From the cell containing the given text, extract its center point as [X, Y] coordinate. 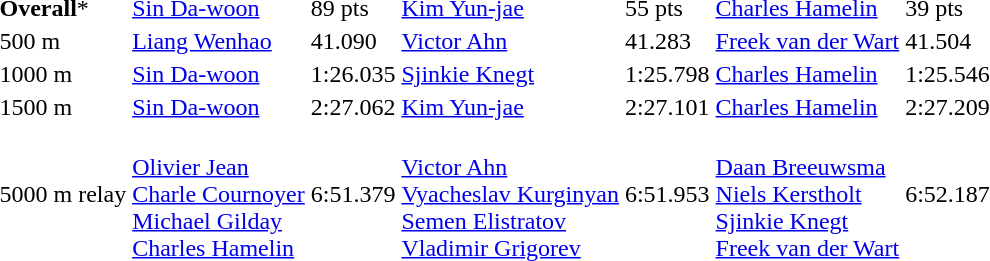
Kim Yun-jae [510, 107]
2:27.062 [353, 107]
41.283 [667, 41]
1:26.035 [353, 74]
Freek van der Wart [808, 41]
Sjinkie Knegt [510, 74]
Liang Wenhao [219, 41]
1:25.798 [667, 74]
41.090 [353, 41]
Victor Ahn [510, 41]
2:27.101 [667, 107]
